For the text-containing cell, return its midpoint in [X, Y] coordinate format. 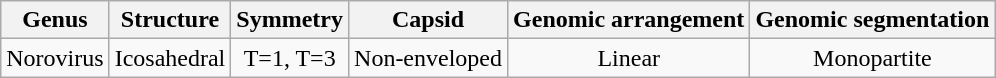
Norovirus [55, 58]
Non-enveloped [428, 58]
Capsid [428, 20]
Genomic segmentation [872, 20]
Symmetry [290, 20]
Linear [629, 58]
Monopartite [872, 58]
Genomic arrangement [629, 20]
Icosahedral [170, 58]
T=1, T=3 [290, 58]
Genus [55, 20]
Structure [170, 20]
